Provide the [X, Y] coordinate of the cell's center where the given text is located.  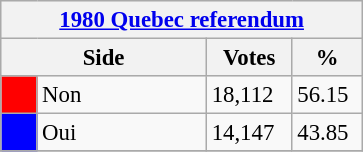
% [328, 58]
Side [104, 58]
56.15 [328, 95]
18,112 [249, 95]
Oui [122, 133]
Votes [249, 58]
43.85 [328, 133]
1980 Quebec referendum [182, 20]
14,147 [249, 133]
Non [122, 95]
